From the cell containing the given text, extract its center point as [X, Y] coordinate. 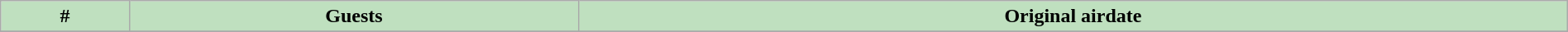
Original airdate [1073, 16]
Guests [354, 16]
# [65, 16]
